Search for the cell housing the specified text and yield its [X, Y] center coordinate. 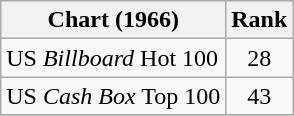
28 [260, 58]
43 [260, 96]
Chart (1966) [114, 20]
US Billboard Hot 100 [114, 58]
US Cash Box Top 100 [114, 96]
Rank [260, 20]
